From the cell containing the given text, extract its center point as (x, y) coordinate. 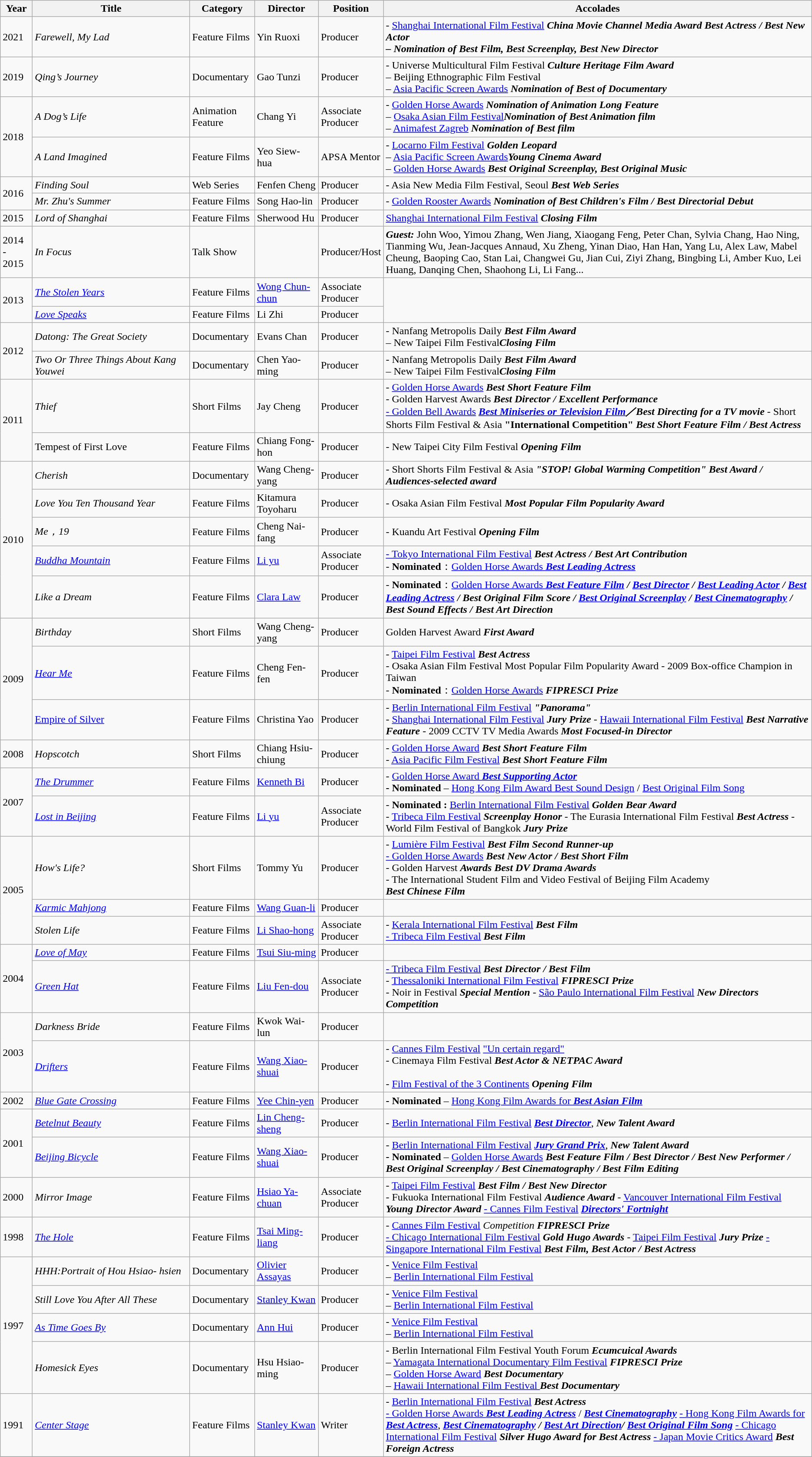
2016 (16, 193)
- Kerala International Film Festival Best Film- Tribeca Film Festival Best Film (598, 930)
2011 (16, 420)
A Dog’s Life (111, 117)
Tsui Siu-ming (287, 953)
Tommy Yu (287, 868)
- Golden Horse Award Best Supporting Actor- Nominated – Hong Kong Film Award Best Sound Design / Best Original Film Song (598, 782)
Hear Me (111, 673)
Chen Yao-ming (287, 365)
Kwok Wai-lun (287, 1027)
2021 (16, 37)
Me，19 (111, 531)
Beijing Bicycle (111, 1157)
A Land Imagined (111, 157)
2013 (16, 300)
1991 (16, 1425)
2000 (16, 1197)
Li Shao-hong (287, 930)
Betelnut Beauty (111, 1123)
Liu Fen-dou (287, 987)
Title (111, 9)
Song Hao-lin (287, 201)
Lord of Shanghai (111, 218)
Wong Chun-chun (287, 292)
Lin Cheng-sheng (287, 1123)
2009 (16, 679)
Cheng Nai-fang (287, 531)
How's Life? (111, 868)
Kenneth Bi (287, 782)
- Golden Horse Award Best Short Feature Film- Asia Pacific Film Festival Best Short Feature Film (598, 753)
Qing’s Journey (111, 77)
1998 (16, 1237)
2002 (16, 1101)
Tsai Ming-liang (287, 1237)
Golden Harvest Award First Award (598, 632)
2008 (16, 753)
Evans Chan (287, 337)
2005 (16, 890)
Love Speaks (111, 314)
2014-2015 (16, 252)
Farewell, My Lad (111, 37)
Mr. Zhu's Summer (111, 201)
Empire of Silver (111, 720)
Gao Tunzi (287, 77)
Producer/Host (351, 252)
2019 (16, 77)
Kitamura Toyoharu (287, 503)
Position (351, 9)
Love You Ten Thousand Year (111, 503)
Ann Hui (287, 1327)
Center Stage (111, 1425)
Yeo Siew- hua (287, 157)
Tempest of First Love (111, 447)
- Golden Rooster Awards Nomination of Best Children's Film / Best Directorial Debut (598, 201)
Green Hat (111, 987)
Yin Ruoxi (287, 37)
- Short Shorts Film Festival & Asia "STOP! Global Warming Competition" Best Award / Audiences-selected award (598, 475)
Darkness Bride (111, 1027)
- Asia New Media Film Festival, Seoul Best Web Series (598, 185)
Hsiao Ya-chuan (287, 1197)
2001 (16, 1143)
Shanghai International Film Festival Closing Film (598, 218)
Chang Yi (287, 117)
Olivier Assayas (287, 1271)
- Osaka Asian Film Festival Most Popular Film Popularity Award (598, 503)
Hsu Hsiao- ming (287, 1367)
2007 (16, 802)
The Stolen Years (111, 292)
Like a Dream (111, 597)
Christina Yao (287, 720)
- New Taipei City Film Festival Opening Film (598, 447)
Cheng Fen-fen (287, 673)
Buddha Mountain (111, 561)
Animation Feature (222, 117)
Web Series (222, 185)
Datong: The Great Society (111, 337)
APSA Mentor (351, 157)
2003 (16, 1052)
Writer (351, 1425)
1997 (16, 1325)
Hopscotch (111, 753)
Talk Show (222, 252)
The Hole (111, 1237)
HHH:Portrait of Hou Hsiao- hsien (111, 1271)
The Drummer (111, 782)
Year (16, 9)
Accolades (598, 9)
Li Zhi (287, 314)
Finding Soul (111, 185)
Stolen Life (111, 930)
Homesick Eyes (111, 1367)
- Nominated – Hong Kong Film Awards for Best Asian Film (598, 1101)
Category (222, 9)
- Cannes Film Festival "Un certain regard"- Cinemaya Film Festival Best Actor & NETPAC Award- Film Festival of the 3 Continents Opening Film (598, 1067)
Jay Cheng (287, 406)
2004 (16, 978)
Mirror Image (111, 1197)
Wang Guan-li (287, 908)
2012 (16, 351)
Chiang Hsiu-chiung (287, 753)
2010 (16, 539)
- Berlin International Film Festival Best Director, New Talent Award (598, 1123)
- Tokyo International Film Festival Best Actress / Best Art Contribution- Nominated：Golden Horse Awards Best Leading Actress (598, 561)
Love of May (111, 953)
As Time Goes By (111, 1327)
Chiang Fong-hon (287, 447)
Clara Law (287, 597)
Birthday (111, 632)
In Focus (111, 252)
Cherish (111, 475)
Fenfen Cheng (287, 185)
Drifters (111, 1067)
- Kuandu Art Festival Opening Film (598, 531)
Still Love You After All These (111, 1299)
2018 (16, 137)
Blue Gate Crossing (111, 1101)
Thief (111, 406)
Lost in Beijing (111, 816)
Director (287, 9)
Karmic Mahjong (111, 908)
Yee Chin-yen (287, 1101)
2015 (16, 218)
Two Or Three Things About Kang Youwei (111, 365)
Sherwood Hu (287, 218)
